Detect which cell encompasses the target text, then output its [X, Y] center coordinate. 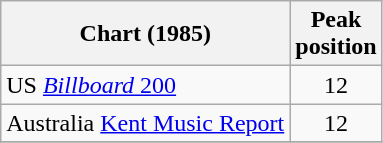
Peakposition [336, 34]
Chart (1985) [146, 34]
Australia Kent Music Report [146, 123]
US Billboard 200 [146, 85]
